Identify which cell holds the provided text, then report its [X, Y] central coordinate. 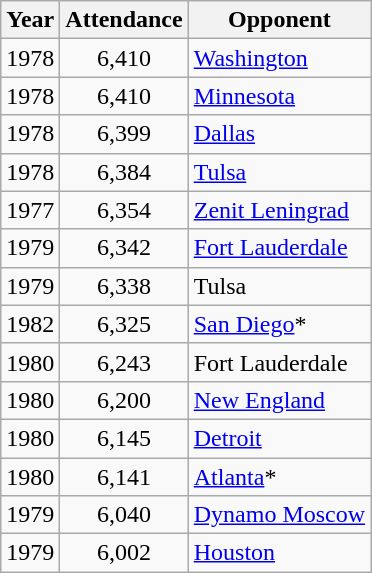
6,145 [124, 438]
Year [30, 20]
6,354 [124, 210]
New England [279, 400]
6,200 [124, 400]
6,342 [124, 248]
Washington [279, 58]
Atlanta* [279, 477]
Dallas [279, 134]
6,399 [124, 134]
6,002 [124, 553]
Opponent [279, 20]
Houston [279, 553]
1977 [30, 210]
6,338 [124, 286]
Detroit [279, 438]
Zenit Leningrad [279, 210]
Attendance [124, 20]
6,325 [124, 324]
6,243 [124, 362]
Minnesota [279, 96]
Dynamo Moscow [279, 515]
San Diego* [279, 324]
6,384 [124, 172]
1982 [30, 324]
6,040 [124, 515]
6,141 [124, 477]
